Locate the cell with the specified text and output its [x, y] center coordinate. 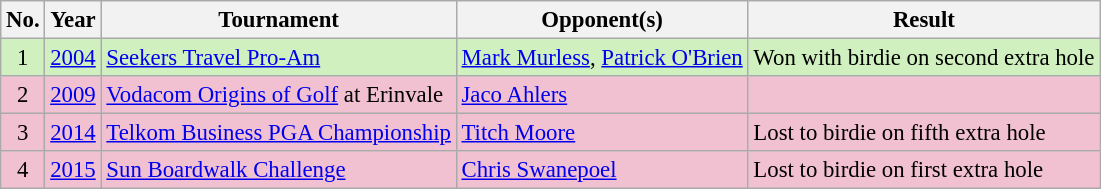
Titch Moore [602, 133]
2 [23, 95]
Result [924, 20]
Jaco Ahlers [602, 95]
Won with birdie on second extra hole [924, 58]
Telkom Business PGA Championship [278, 133]
Year [73, 20]
Vodacom Origins of Golf at Erinvale [278, 95]
3 [23, 133]
Lost to birdie on first extra hole [924, 170]
Chris Swanepoel [602, 170]
Lost to birdie on fifth extra hole [924, 133]
Sun Boardwalk Challenge [278, 170]
Tournament [278, 20]
2004 [73, 58]
2014 [73, 133]
1 [23, 58]
Seekers Travel Pro-Am [278, 58]
No. [23, 20]
Opponent(s) [602, 20]
4 [23, 170]
Mark Murless, Patrick O'Brien [602, 58]
2015 [73, 170]
2009 [73, 95]
